Extract the (x, y) coordinate from the center of the cell holding the provided text.  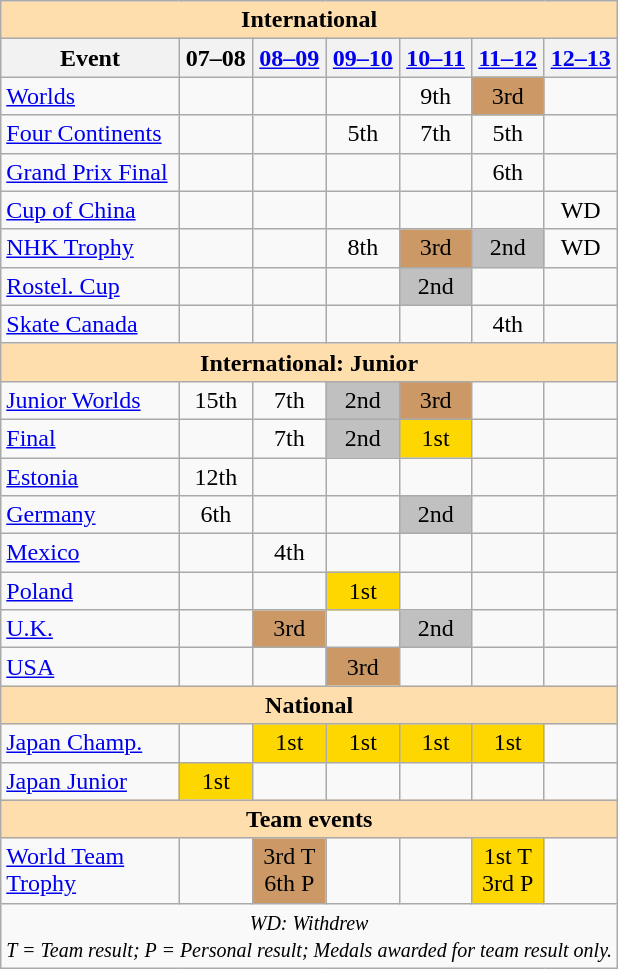
10–11 (436, 58)
11–12 (508, 58)
World TeamTrophy (90, 870)
USA (90, 667)
3rd T 6th P (290, 870)
National (310, 705)
Final (90, 438)
12th (216, 477)
09–10 (363, 58)
Grand Prix Final (90, 172)
International (310, 20)
Germany (90, 515)
Japan Champ. (90, 743)
International: Junior (310, 362)
Estonia (90, 477)
8th (363, 248)
Event (90, 58)
1st T 3rd P (508, 870)
NHK Trophy (90, 248)
Cup of China (90, 210)
Japan Junior (90, 781)
WD: Withdrew T = Team result; P = Personal result; Medals awarded for team result only. (310, 936)
07–08 (216, 58)
12–13 (581, 58)
Poland (90, 591)
Mexico (90, 553)
08–09 (290, 58)
Rostel. Cup (90, 286)
U.K. (90, 629)
Skate Canada (90, 324)
Junior Worlds (90, 400)
9th (436, 96)
15th (216, 400)
Worlds (90, 96)
Team events (310, 819)
Four Continents (90, 134)
